Detect which cell encompasses the target text, then output its [x, y] center coordinate. 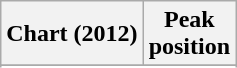
Chart (2012) [72, 34]
Peakposition [189, 34]
